Extract the (x, y) coordinate from the center of the cell holding the provided text.  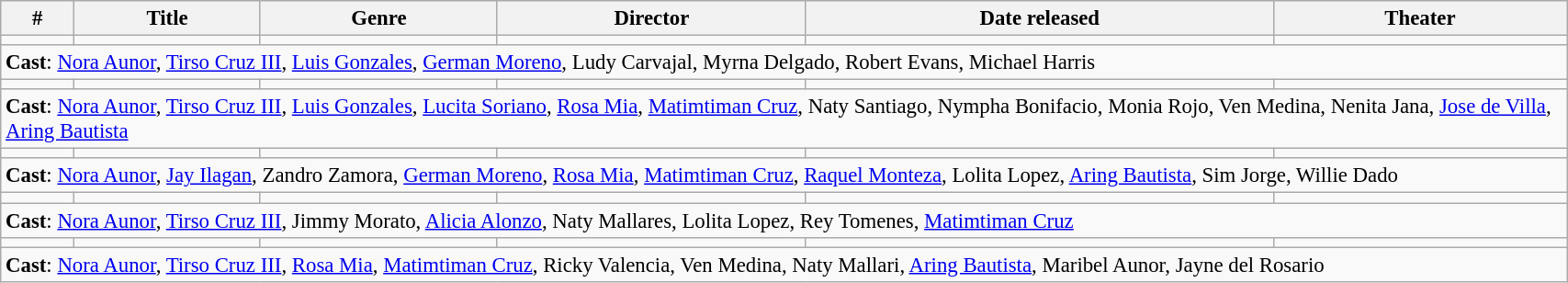
Cast: Nora Aunor, Tirso Cruz III, Luis Gonzales, German Moreno, Ludy Carvajal, Myrna Delgado, Robert Evans, Michael Harris (784, 62)
Title (167, 18)
Director (651, 18)
Theater (1420, 18)
# (38, 18)
Date released (1040, 18)
Genre (378, 18)
Cast: Nora Aunor, Tirso Cruz III, Jimmy Morato, Alicia Alonzo, Naty Mallares, Lolita Lopez, Rey Tomenes, Matimtiman Cruz (784, 221)
